Capture the cell that displays the provided text and extract its (X, Y) central coordinate. 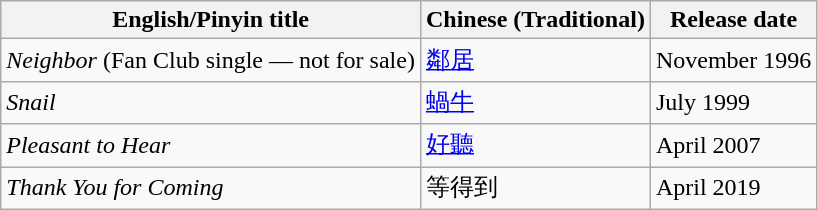
Neighbor (Fan Club single — not for sale) (211, 60)
Pleasant to Hear (211, 146)
Snail (211, 102)
蝸牛 (535, 102)
好聽 (535, 146)
Chinese (Traditional) (535, 20)
Release date (733, 20)
等得到 (535, 188)
April 2007 (733, 146)
July 1999 (733, 102)
Thank You for Coming (211, 188)
April 2019 (733, 188)
English/Pinyin title (211, 20)
November 1996 (733, 60)
鄰居 (535, 60)
